Identify which cell holds the provided text, then report its (x, y) central coordinate. 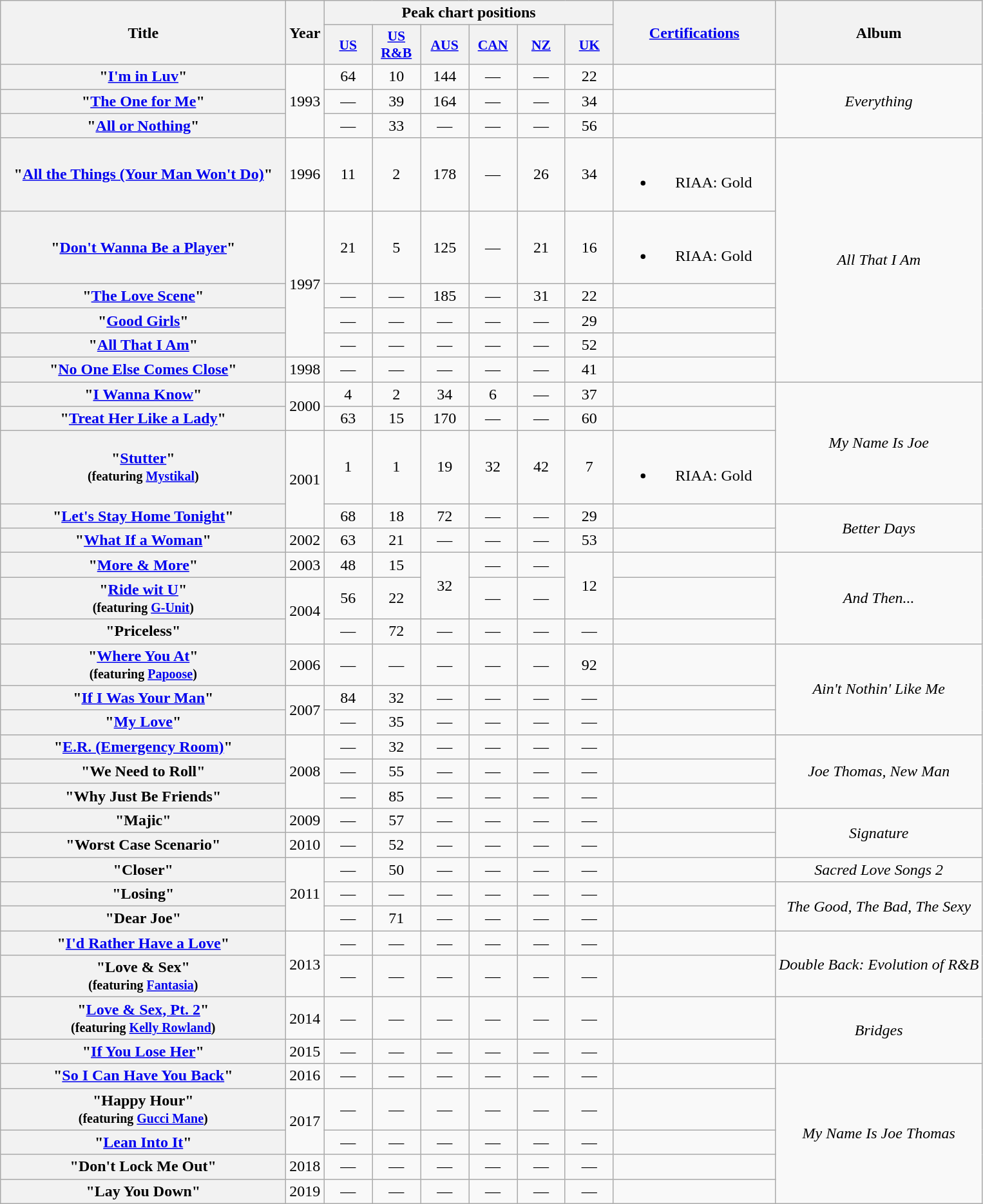
2014 (305, 1018)
2000 (305, 406)
Title (143, 32)
"Treat Her Like a Lady" (143, 419)
2015 (305, 1051)
All That I Am (879, 260)
84 (348, 698)
85 (397, 796)
"Lean Into It" (143, 1142)
170 (444, 419)
18 (397, 516)
2004 (305, 611)
"Priceless" (143, 631)
"Good Girls" (143, 320)
Better Days (879, 528)
2001 (305, 479)
31 (541, 296)
2017 (305, 1121)
16 (589, 247)
AUS (444, 45)
2007 (305, 710)
164 (444, 101)
Ain't Nothin' Like Me (879, 689)
Album (879, 32)
64 (348, 77)
2013 (305, 964)
Everything (879, 101)
"My Love" (143, 722)
Double Back: Evolution of R&B (879, 964)
US (348, 45)
2016 (305, 1076)
Bridges (879, 1031)
6 (493, 394)
My Name Is Joe (879, 442)
Signature (879, 832)
"Let's Stay Home Tonight" (143, 516)
"All the Things (Your Man Won't Do)" (143, 174)
Joe Thomas, New Man (879, 771)
7 (589, 468)
12 (589, 586)
42 (541, 468)
UK (589, 45)
"Happy Hour"(featuring Gucci Mane) (143, 1109)
1996 (305, 174)
Peak chart positions (469, 13)
125 (444, 247)
5 (397, 247)
"Ride wit U"(featuring G-Unit) (143, 598)
"Why Just Be Friends" (143, 796)
"Where You At"(featuring Papoose) (143, 665)
2009 (305, 820)
"I'd Rather Have a Love" (143, 943)
"All That I Am" (143, 345)
10 (397, 77)
Sacred Love Songs 2 (879, 869)
"What If a Woman" (143, 540)
"I'm in Luv" (143, 77)
92 (589, 665)
"If You Lose Her" (143, 1051)
"Don't Lock Me Out" (143, 1167)
"Stutter"(featuring Mystikal) (143, 468)
4 (348, 394)
"Love & Sex, Pt. 2"(featuring Kelly Rowland) (143, 1018)
"We Need to Roll" (143, 771)
60 (589, 419)
2003 (305, 565)
2018 (305, 1167)
71 (397, 919)
"The Love Scene" (143, 296)
"I Wanna Know" (143, 394)
"If I Was Your Man" (143, 698)
"More & More" (143, 565)
"Majic" (143, 820)
"So I Can Have You Back" (143, 1076)
2011 (305, 893)
CAN (493, 45)
NZ (541, 45)
1993 (305, 101)
11 (348, 174)
37 (589, 394)
"E.R. (Emergency Room)" (143, 747)
39 (397, 101)
26 (541, 174)
68 (348, 516)
53 (589, 540)
48 (348, 565)
41 (589, 369)
"Love & Sex" (featuring Fantasia) (143, 977)
50 (397, 869)
"All or Nothing" (143, 126)
"Closer" (143, 869)
55 (397, 771)
"Don't Wanna Be a Player" (143, 247)
2006 (305, 665)
19 (444, 468)
Year (305, 32)
2008 (305, 771)
1998 (305, 369)
57 (397, 820)
"Worst Case Scenario" (143, 845)
144 (444, 77)
2019 (305, 1191)
2010 (305, 845)
2002 (305, 540)
35 (397, 722)
"The One for Me" (143, 101)
185 (444, 296)
US R&B (397, 45)
1997 (305, 283)
"Losing" (143, 894)
"No One Else Comes Close" (143, 369)
Certifications (694, 32)
"Dear Joe" (143, 919)
The Good, The Bad, The Sexy (879, 906)
"Lay You Down" (143, 1191)
178 (444, 174)
And Then... (879, 598)
My Name Is Joe Thomas (879, 1134)
33 (397, 126)
